Pinpoint the cell where the given text exists, returning its [X, Y] midpoint coordinate. 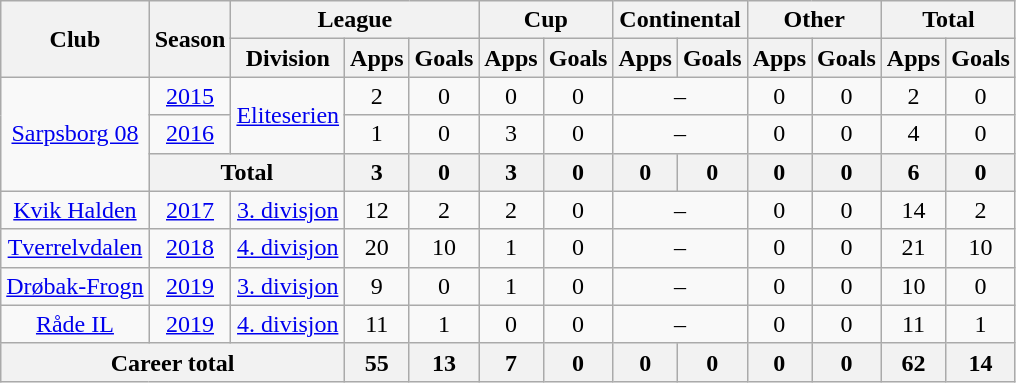
12 [377, 210]
Eliteserien [288, 115]
2017 [190, 210]
2015 [190, 96]
Division [288, 58]
13 [444, 362]
Club [75, 39]
Cup [546, 20]
Råde IL [75, 324]
Tverrelvdalen [75, 248]
20 [377, 248]
2016 [190, 134]
6 [913, 172]
62 [913, 362]
7 [511, 362]
League [355, 20]
21 [913, 248]
4 [913, 134]
Continental [680, 20]
9 [377, 286]
Drøbak-Frogn [75, 286]
Kvik Halden [75, 210]
Other [814, 20]
2018 [190, 248]
Season [190, 39]
55 [377, 362]
Career total [173, 362]
Sarpsborg 08 [75, 134]
